Locate the cell with the specified text and output its [X, Y] center coordinate. 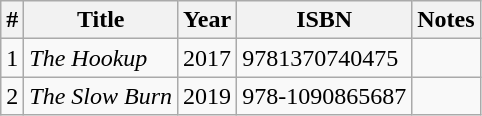
# [12, 20]
2019 [208, 96]
ISBN [324, 20]
Year [208, 20]
978-1090865687 [324, 96]
The Slow Burn [101, 96]
Notes [446, 20]
9781370740475 [324, 58]
1 [12, 58]
The Hookup [101, 58]
Title [101, 20]
2017 [208, 58]
2 [12, 96]
